Scan for the cell matching the given text and deliver its [x, y] coordinate at center. 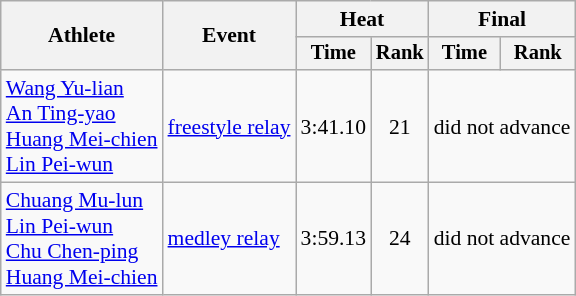
medley relay [230, 239]
3:41.10 [334, 126]
Athlete [82, 36]
Final [502, 19]
Wang Yu-lianAn Ting-yaoHuang Mei-chienLin Pei-wun [82, 126]
Heat [362, 19]
freestyle relay [230, 126]
Event [230, 36]
24 [400, 239]
Chuang Mu-lunLin Pei-wunChu Chen-pingHuang Mei-chien [82, 239]
3:59.13 [334, 239]
21 [400, 126]
